Search for the cell housing the specified text and yield its [X, Y] center coordinate. 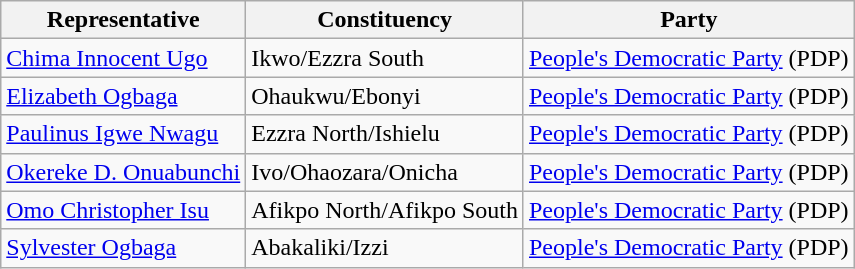
Ohaukwu/Ebonyi [385, 96]
Chima Innocent Ugo [124, 58]
Ivo/Ohaozara/Onicha [385, 172]
Okereke D. Onuabunchi [124, 172]
Ikwo/Ezzra South [385, 58]
Party [688, 20]
Sylvester Ogbaga [124, 248]
Omo Christopher Isu [124, 210]
Ezzra North/Ishielu [385, 134]
Representative [124, 20]
Constituency [385, 20]
Paulinus Igwe Nwagu [124, 134]
Elizabeth Ogbaga [124, 96]
Afikpo North/Afikpo South [385, 210]
Abakaliki/Izzi [385, 248]
